Output the [x, y] coordinate of the center of the cell containing the given text.  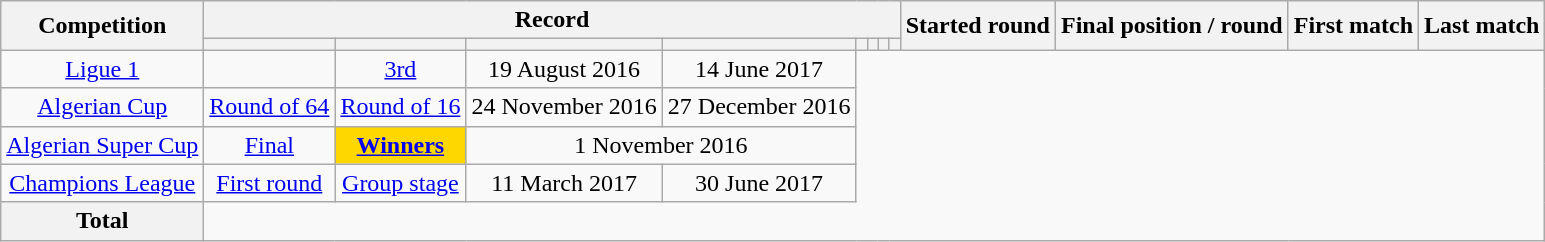
Round of 64 [270, 107]
Algerian Cup [102, 107]
19 August 2016 [564, 69]
1 November 2016 [661, 145]
Final [270, 145]
First match [1353, 26]
Algerian Super Cup [102, 145]
Final position / round [1172, 26]
Ligue 1 [102, 69]
11 March 2017 [564, 183]
First round [270, 183]
Champions League [102, 183]
27 December 2016 [759, 107]
Group stage [400, 183]
Last match [1482, 26]
Started round [978, 26]
Record [552, 20]
Total [102, 221]
Competition [102, 26]
Winners [400, 145]
24 November 2016 [564, 107]
3rd [400, 69]
30 June 2017 [759, 183]
Round of 16 [400, 107]
14 June 2017 [759, 69]
